For the text-containing cell, return its midpoint in (X, Y) coordinate format. 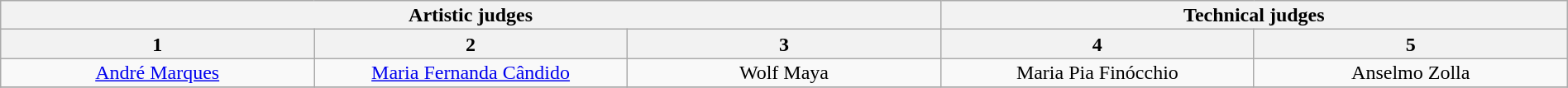
5 (1411, 44)
André Marques (157, 72)
Technical judges (1254, 15)
Anselmo Zolla (1411, 72)
3 (784, 44)
Maria Fernanda Cândido (471, 72)
Artistic judges (471, 15)
Maria Pia Finócchio (1097, 72)
1 (157, 44)
4 (1097, 44)
2 (471, 44)
Wolf Maya (784, 72)
